Provide the (x, y) coordinate of the cell's center where the given text is located.  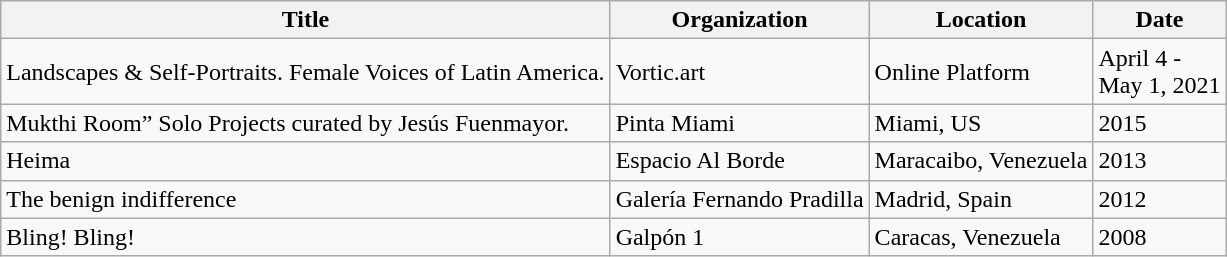
Espacio Al Borde (740, 161)
Maracaibo, Venezuela (981, 161)
The benign indifference (306, 199)
Landscapes & Self-Portraits. Female Voices of Latin America. (306, 72)
Bling! Bling! (306, 237)
Mukthi Room” Solo Projects curated by Jesús Fuenmayor. (306, 123)
Caracas, Venezuela (981, 237)
Galería Fernando Pradilla (740, 199)
Organization (740, 20)
Vortic.art (740, 72)
Date (1160, 20)
2012 (1160, 199)
2008 (1160, 237)
Miami, US (981, 123)
Online Platform (981, 72)
Galpón 1 (740, 237)
Title (306, 20)
Pinta Miami (740, 123)
2015 (1160, 123)
2013 (1160, 161)
April 4 -May 1, 2021 (1160, 72)
Location (981, 20)
Heima (306, 161)
Madrid, Spain (981, 199)
